Capture the cell that displays the provided text and extract its [X, Y] central coordinate. 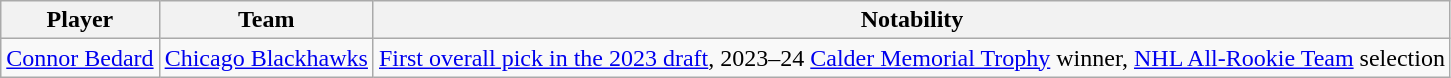
Notability [912, 20]
Chicago Blackhawks [266, 58]
First overall pick in the 2023 draft, 2023–24 Calder Memorial Trophy winner, NHL All-Rookie Team selection [912, 58]
Player [80, 20]
Team [266, 20]
Connor Bedard [80, 58]
